Extract the [X, Y] coordinate from the center of the cell holding the provided text.  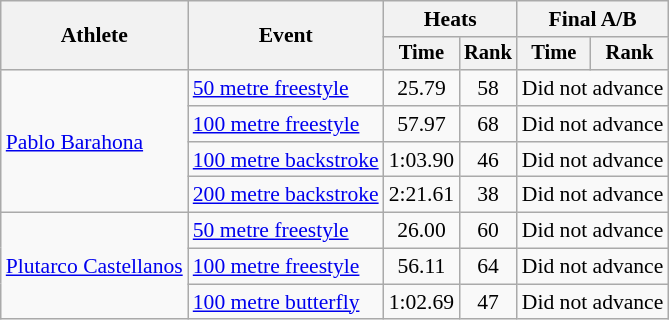
Event [286, 36]
56.11 [422, 267]
Pablo Barahona [94, 141]
47 [488, 302]
25.79 [422, 88]
Athlete [94, 36]
64 [488, 267]
46 [488, 160]
26.00 [422, 231]
100 metre butterfly [286, 302]
Plutarco Castellanos [94, 266]
60 [488, 231]
68 [488, 124]
Final A/B [593, 19]
200 metre backstroke [286, 195]
1:02.69 [422, 302]
Heats [450, 19]
38 [488, 195]
100 metre backstroke [286, 160]
58 [488, 88]
57.97 [422, 124]
2:21.61 [422, 195]
1:03.90 [422, 160]
